Detect which cell encompasses the target text, then output its [X, Y] center coordinate. 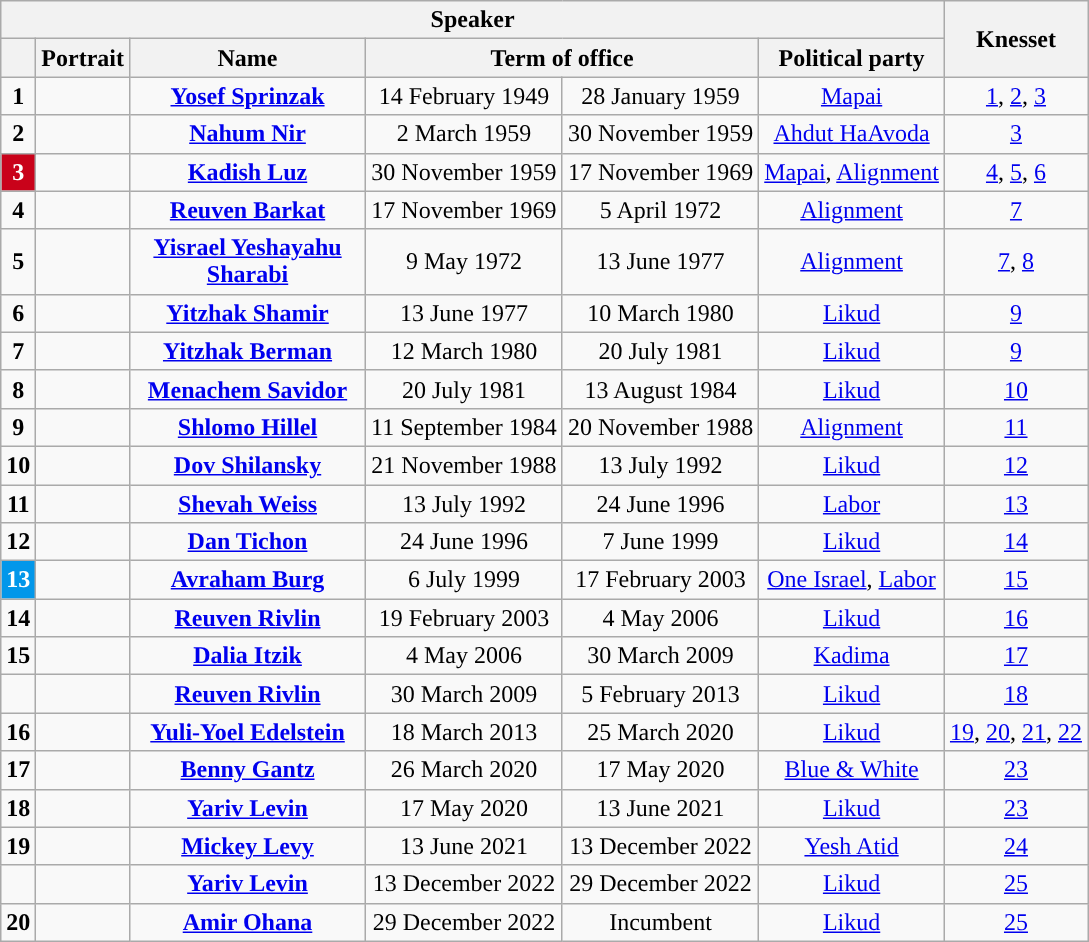
Benny Gantz [247, 770]
Yitzhak Shamir [247, 313]
Shlomo Hillel [247, 427]
5 February 2013 [660, 694]
Mapai [852, 96]
Term of office [562, 58]
1 [18, 96]
Labor [852, 503]
4, 5, 6 [1016, 172]
21 November 1988 [464, 465]
Avraham Burg [247, 580]
5 [18, 262]
28 January 1959 [660, 96]
Name [247, 58]
Reuven Barkat [247, 210]
20 [18, 922]
9 May 1972 [464, 262]
Shevah Weiss [247, 503]
19 February 2003 [464, 618]
1, 2, 3 [1016, 96]
Nahum Nir [247, 134]
6 [18, 313]
Mickey Levy [247, 846]
Amir Ohana [247, 922]
2 March 1959 [464, 134]
13 August 1984 [660, 389]
Yuli-Yoel Edelstein [247, 732]
6 July 1999 [464, 580]
10 March 1980 [660, 313]
Mapai, Alignment [852, 172]
Dalia Itzik [247, 656]
Portrait [83, 58]
5 April 1972 [660, 210]
12 March 1980 [464, 351]
Yosef Sprinzak [247, 96]
24 [1016, 846]
One Israel, Labor [852, 580]
Menachem Savidor [247, 389]
Dov Shilansky [247, 465]
8 [18, 389]
Yisrael Yeshayahu Sharabi [247, 262]
Political party [852, 58]
14 February 1949 [464, 96]
Kadish Luz [247, 172]
18 March 2013 [464, 732]
11 September 1984 [464, 427]
Incumbent [660, 922]
20 November 1988 [660, 427]
Knesset [1016, 39]
Ahdut HaAvoda [852, 134]
2 [18, 134]
Yesh Atid [852, 846]
19 [18, 846]
Blue & White [852, 770]
26 March 2020 [464, 770]
Dan Tichon [247, 542]
25 March 2020 [660, 732]
19, 20, 21, 22 [1016, 732]
7 June 1999 [660, 542]
Yitzhak Berman [247, 351]
4 [18, 210]
17 February 2003 [660, 580]
7, 8 [1016, 262]
Speaker [473, 20]
Kadima [852, 656]
